Provide the [x, y] coordinate of the cell's center where the given text is located.  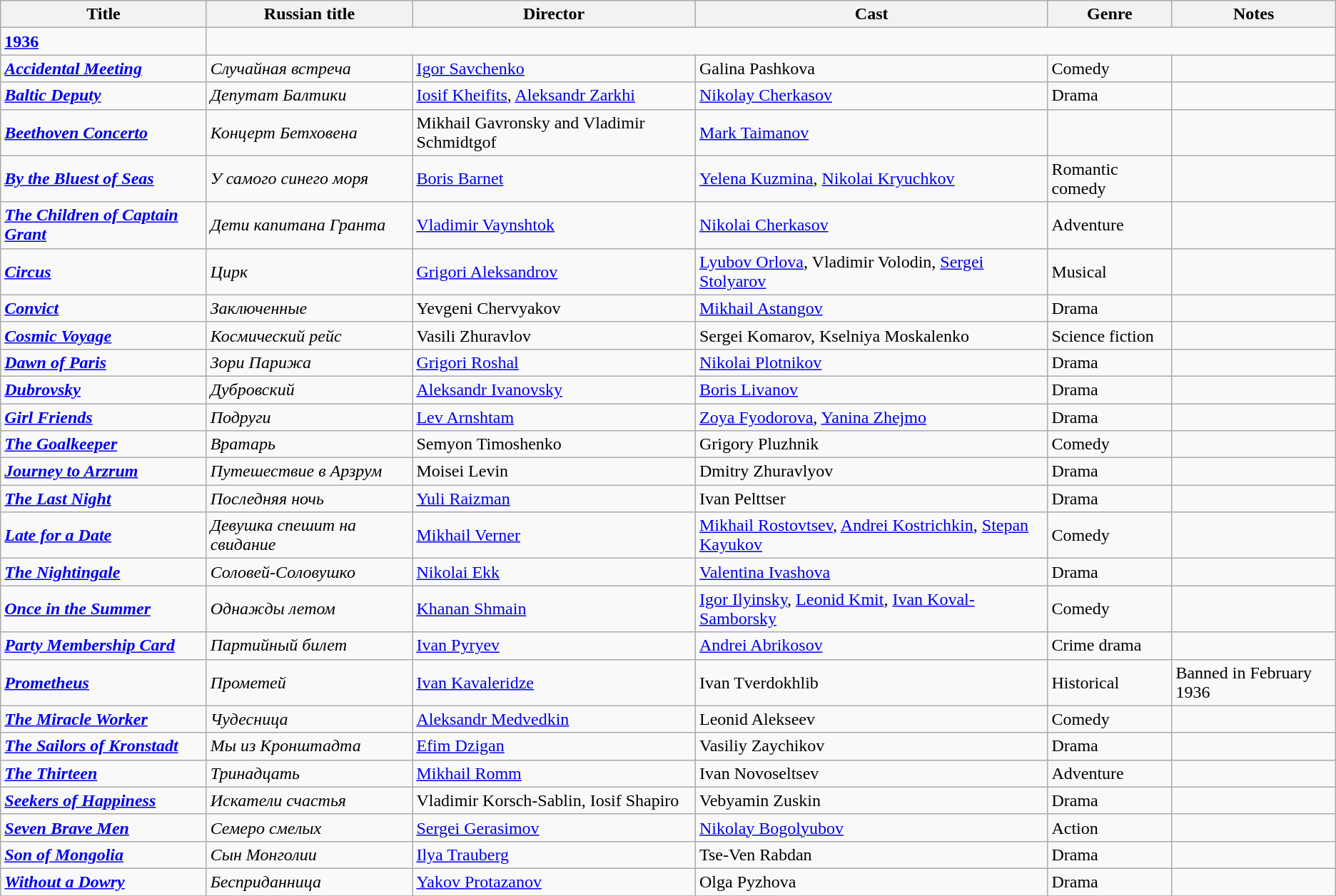
Historical [1110, 682]
Зори Парижа [310, 362]
Party Membership Card [103, 646]
Efim Dzigan [554, 746]
Seekers of Happiness [103, 800]
Мы из Кронштадта [310, 746]
Девушка спешит на свидание [310, 535]
Однажды летом [310, 609]
Ivan Kavaleridze [554, 682]
Title [103, 14]
Семеро смелых [310, 828]
Crime drama [1110, 646]
The Last Night [103, 499]
Tse-Ven Rabdan [871, 855]
Aleksandr Medvedkin [554, 719]
1936 [103, 41]
Ivan Tverdokhlib [871, 682]
Nikolai Plotnikov [871, 362]
Cosmic Voyage [103, 335]
Nikolai Ekk [554, 572]
Science fiction [1110, 335]
Путешествие в Арзрум [310, 472]
Чудесница [310, 719]
Once in the Summer [103, 609]
Iosif Kheifits, Aleksandr Zarkhi [554, 96]
Vasili Zhuravlov [554, 335]
Late for a Date [103, 535]
Vebyamin Zuskin [871, 800]
Yakov Protazanov [554, 882]
Semyon Timoshenko [554, 444]
Vladimir Vaynshtok [554, 225]
Grigori Roshal [554, 362]
Boris Livanov [871, 390]
У самого синего моря [310, 178]
Vasiliy Zaychikov [871, 746]
Grigory Pluzhnik [871, 444]
Grigori Aleksandrov [554, 271]
Girl Friends [103, 417]
Космический рейс [310, 335]
Mark Taimanov [871, 133]
Случайная встреча [310, 68]
Seven Brave Men [103, 828]
Olga Pyzhova [871, 882]
Последняя ночь [310, 499]
Baltic Deputy [103, 96]
Sergei Komarov, Kselniya Moskalenko [871, 335]
Journey to Arzrum [103, 472]
Aleksandr Ivanovsky [554, 390]
Banned in February 1936 [1253, 682]
The Goalkeeper [103, 444]
Igor Savchenko [554, 68]
Boris Barnet [554, 178]
Mikhail Astangov [871, 308]
Convict [103, 308]
The Thirteen [103, 773]
Dmitry Zhuravlyov [871, 472]
Galina Pashkova [871, 68]
Andrei Abrikosov [871, 646]
Ivan Pelttser [871, 499]
Вратарь [310, 444]
Ivan Novoseltsev [871, 773]
Prometheus [103, 682]
Ivan Pyryev [554, 646]
Director [554, 14]
Moisei Levin [554, 472]
Yelena Kuzmina, Nikolai Kryuchkov [871, 178]
Khanan Shmain [554, 609]
Zoya Fyodorova, Yanina Zhejmo [871, 417]
Mikhail Verner [554, 535]
Искатели счастья [310, 800]
Leonid Alekseev [871, 719]
Дети капитана Гранта [310, 225]
Lev Arnshtam [554, 417]
Genre [1110, 14]
Sergei Gerasimov [554, 828]
Dawn of Paris [103, 362]
Vladimir Korsch-Sablin, Iosif Shapiro [554, 800]
Ilya Trauberg [554, 855]
Партийный билет [310, 646]
Mikhail Rostovtsev, Andrei Kostrichkin, Stepan Kayukov [871, 535]
Yevgeni Chervyakov [554, 308]
Cast [871, 14]
Mikhail Romm [554, 773]
Accidental Meeting [103, 68]
Yuli Raizman [554, 499]
Russian title [310, 14]
Romantic comedy [1110, 178]
Notes [1253, 14]
Цирк [310, 271]
Igor Ilyinsky, Leonid Kmit, Ivan Koval-Samborsky [871, 609]
Mikhail Gavronsky and Vladimir Schmidtgof [554, 133]
Nikolay Bogolyubov [871, 828]
Заключенные [310, 308]
Дубровский [310, 390]
The Children of Captain Grant [103, 225]
Концерт Бетховена [310, 133]
The Nightingale [103, 572]
Dubrovsky [103, 390]
Соловей-Соловушко [310, 572]
Тринадцать [310, 773]
Beethoven Concerto [103, 133]
Nikolay Cherkasov [871, 96]
Valentina Ivashova [871, 572]
Lyubov Orlova, Vladimir Volodin, Sergei Stolyarov [871, 271]
The Miracle Worker [103, 719]
Депутат Балтики [310, 96]
Сын Монголии [310, 855]
Without a Dowry [103, 882]
Action [1110, 828]
Musical [1110, 271]
Бесприданница [310, 882]
Circus [103, 271]
Подруги [310, 417]
The Sailors of Kronstadt [103, 746]
By the Bluest of Seas [103, 178]
Nikolai Cherkasov [871, 225]
Прометей [310, 682]
Son of Mongolia [103, 855]
